Locate the cell with the specified text and output its (x, y) center coordinate. 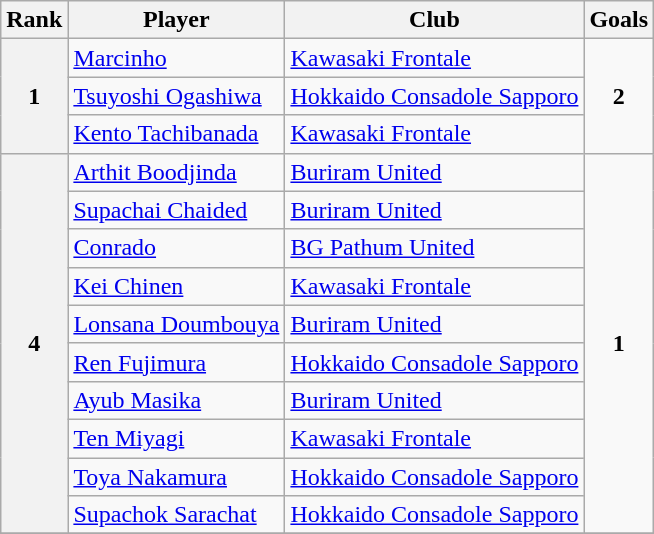
Club (434, 20)
Supachai Chaided (176, 210)
Supachok Sarachat (176, 515)
4 (34, 344)
Kei Chinen (176, 286)
Tsuyoshi Ogashiwa (176, 96)
Arthit Boodjinda (176, 172)
Toya Nakamura (176, 477)
Kento Tachibanada (176, 134)
Marcinho (176, 58)
Conrado (176, 248)
Ten Miyagi (176, 438)
2 (619, 96)
Goals (619, 20)
Rank (34, 20)
Ren Fujimura (176, 362)
Lonsana Doumbouya (176, 324)
Player (176, 20)
BG Pathum United (434, 248)
Ayub Masika (176, 400)
